Scan for the cell matching the given text and deliver its (X, Y) coordinate at center. 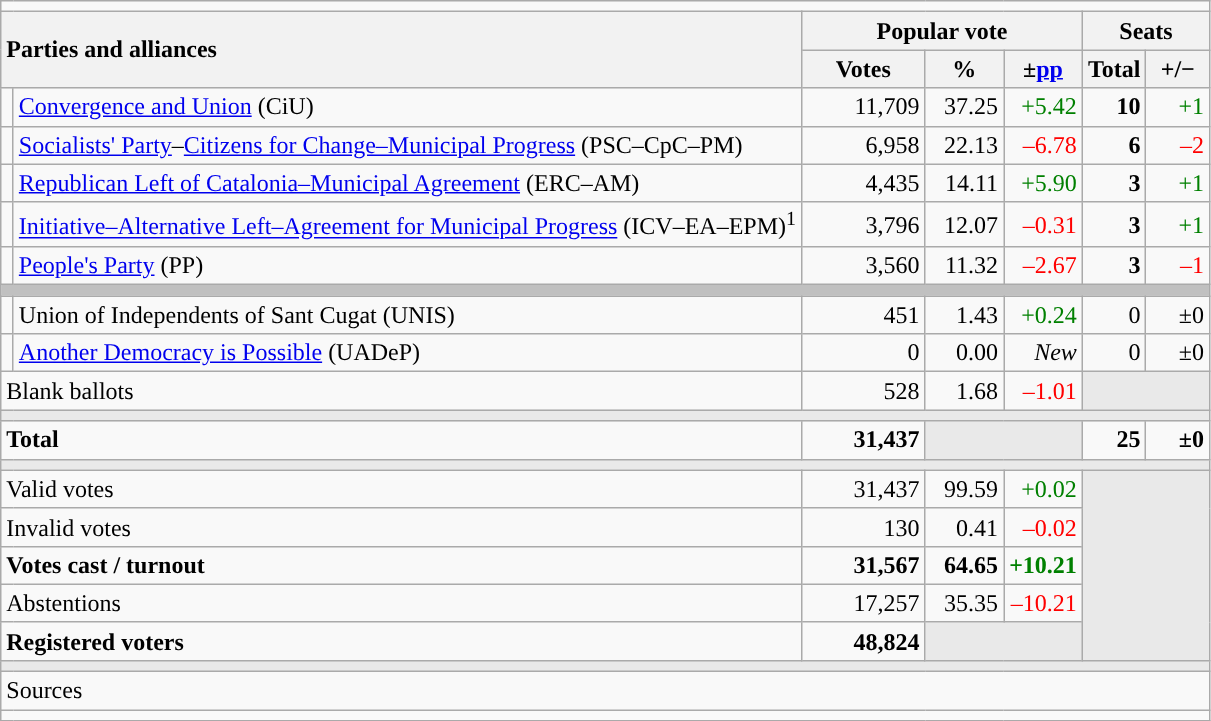
+5.42 (1044, 107)
Parties and alliances (402, 50)
528 (864, 391)
New (1044, 353)
+0.02 (1044, 489)
–1.01 (1044, 391)
Seats (1146, 31)
3,796 (864, 224)
–2 (1178, 145)
+/− (1178, 69)
Popular vote (942, 31)
Socialists' Party–Citizens for Change–Municipal Progress (PSC–CpC–PM) (407, 145)
–0.31 (1044, 224)
0.41 (964, 527)
37.25 (964, 107)
Invalid votes (402, 527)
–2.67 (1044, 266)
6 (1114, 145)
64.65 (964, 565)
+0.24 (1044, 315)
Convergence and Union (CiU) (407, 107)
±pp (1044, 69)
48,824 (864, 641)
Sources (606, 691)
–10.21 (1044, 603)
Valid votes (402, 489)
12.07 (964, 224)
22.13 (964, 145)
Registered voters (402, 641)
11.32 (964, 266)
31,567 (864, 565)
451 (864, 315)
3,560 (864, 266)
+10.21 (1044, 565)
130 (864, 527)
6,958 (864, 145)
+5.90 (1044, 183)
1.43 (964, 315)
10 (1114, 107)
Union of Independents of Sant Cugat (UNIS) (407, 315)
Blank ballots (402, 391)
14.11 (964, 183)
Initiative–Alternative Left–Agreement for Municipal Progress (ICV–EA–EPM)1 (407, 224)
0.00 (964, 353)
1.68 (964, 391)
People's Party (PP) (407, 266)
4,435 (864, 183)
11,709 (864, 107)
–0.02 (1044, 527)
Another Democracy is Possible (UADeP) (407, 353)
Republican Left of Catalonia–Municipal Agreement (ERC–AM) (407, 183)
Votes (864, 69)
99.59 (964, 489)
35.35 (964, 603)
Votes cast / turnout (402, 565)
–1 (1178, 266)
25 (1114, 440)
17,257 (864, 603)
–6.78 (1044, 145)
% (964, 69)
Abstentions (402, 603)
